Find where the given text appears and provide that cell's center as (x, y) coordinate. 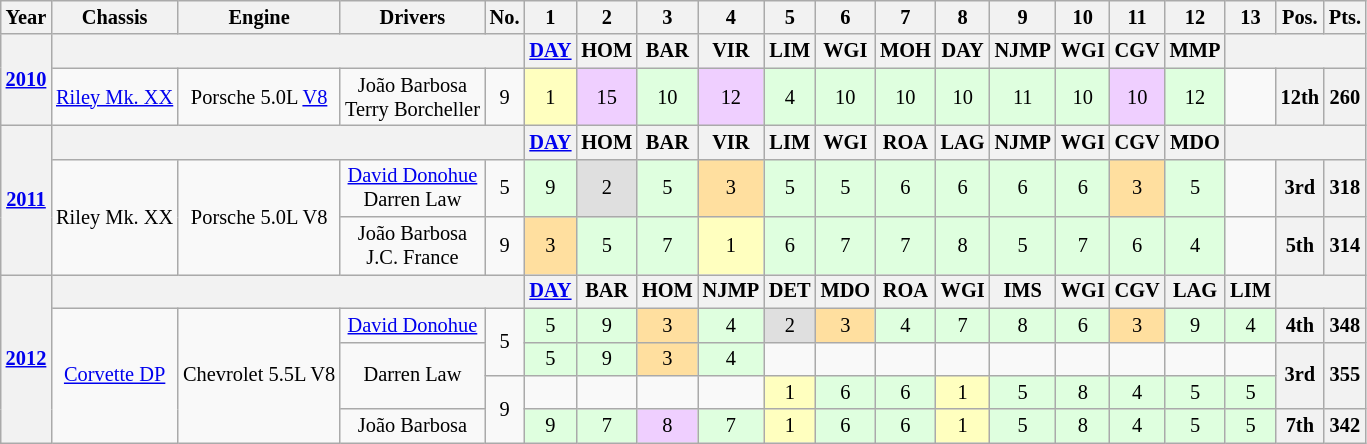
355 (1345, 376)
348 (1345, 325)
Pts. (1345, 17)
2010 (26, 80)
2011 (26, 200)
318 (1345, 188)
Engine (259, 17)
Corvette DP (114, 376)
13 (1250, 17)
Chevrolet 5.5L V8 (259, 376)
314 (1345, 246)
4th (1300, 325)
260 (1345, 97)
12th (1300, 97)
Pos. (1300, 17)
Chassis (114, 17)
342 (1345, 426)
João BarbosaJ.C. France (412, 246)
João Barbosa (412, 426)
15 (606, 97)
MMP (1196, 51)
MOH (906, 51)
DET (790, 291)
Drivers (412, 17)
David DonohueDarren Law (412, 188)
2012 (26, 358)
7th (1300, 426)
João BarbosaTerry Borcheller (412, 97)
David Donohue (412, 325)
No. (505, 17)
5th (1300, 246)
IMS (1023, 291)
Year (26, 17)
Darren Law (412, 376)
